Identify which cell holds the provided text, then report its [X, Y] central coordinate. 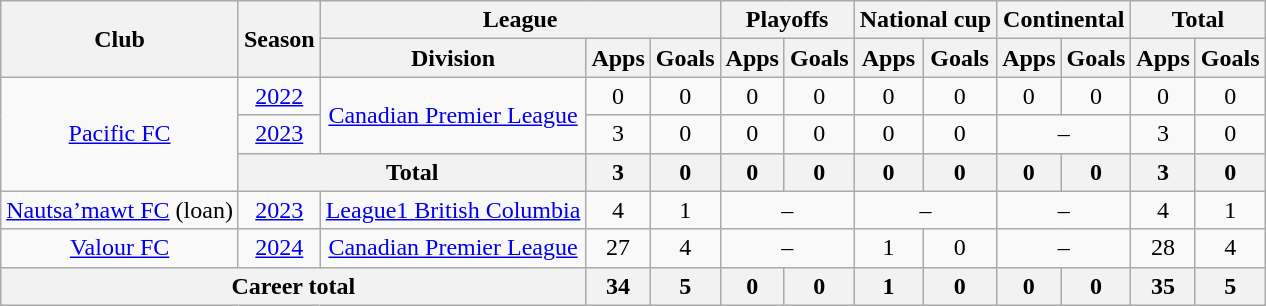
Club [120, 39]
Division [453, 58]
35 [1163, 286]
Continental [1064, 20]
Season [279, 39]
28 [1163, 248]
Playoffs [787, 20]
Nautsa’mawt FC (loan) [120, 210]
League1 British Columbia [453, 210]
Pacific FC [120, 134]
2024 [279, 248]
National cup [925, 20]
27 [618, 248]
League [520, 20]
Valour FC [120, 248]
2022 [279, 96]
34 [618, 286]
Career total [294, 286]
